Capture the cell that displays the provided text and extract its (x, y) central coordinate. 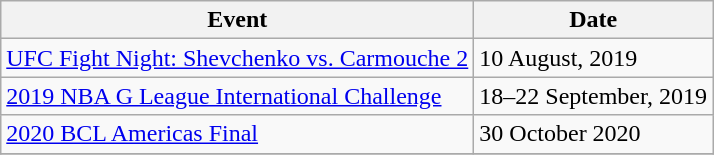
UFC Fight Night: Shevchenko vs. Carmouche 2 (238, 58)
30 October 2020 (594, 134)
18–22 September, 2019 (594, 96)
2020 BCL Americas Final (238, 134)
Event (238, 20)
10 August, 2019 (594, 58)
Date (594, 20)
2019 NBA G League International Challenge (238, 96)
